Detect which cell encompasses the target text, then output its [X, Y] center coordinate. 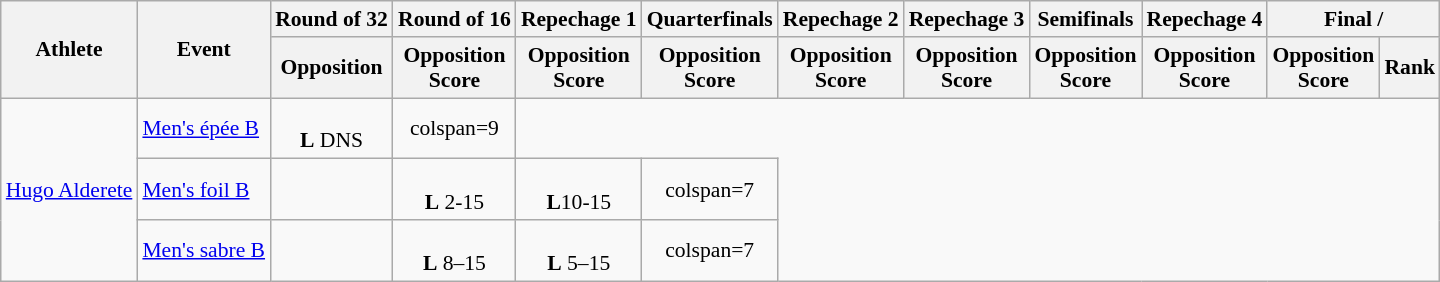
Opposition [332, 68]
L 5–15 [579, 250]
Men's foil B [204, 190]
Repechage 1 [579, 19]
Round of 16 [454, 19]
Event [204, 50]
Repechage 3 [967, 19]
Quarterfinals [710, 19]
Hugo Alderete [70, 190]
Men's épée B [204, 128]
Repechage 4 [1205, 19]
Repechage 2 [841, 19]
colspan=9 [454, 128]
Round of 32 [332, 19]
L 8–15 [454, 250]
L 2-15 [454, 190]
Rank [1410, 68]
L10-15 [579, 190]
L DNS [332, 128]
Athlete [70, 50]
Final / [1354, 19]
Semifinals [1085, 19]
Men's sabre B [204, 250]
